Output the [X, Y] coordinate of the center of the cell containing the given text.  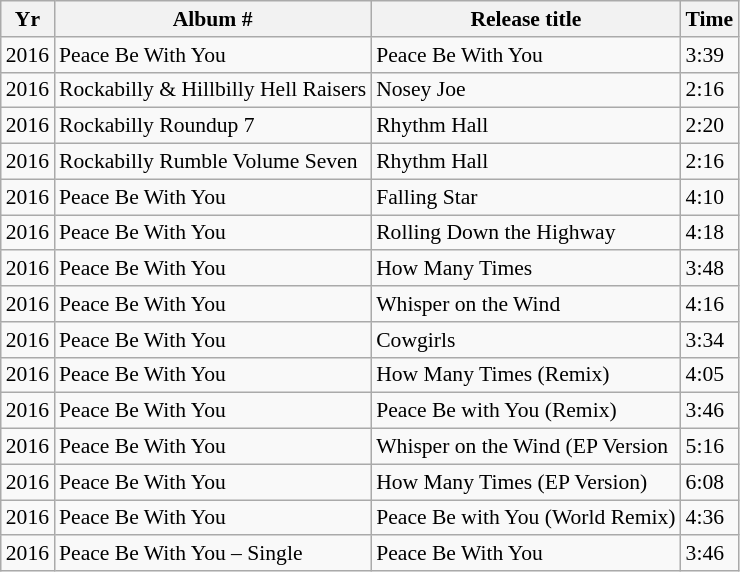
Rockabilly Rumble Volume Seven [212, 162]
How Many Times (Remix) [526, 375]
Yr [28, 19]
Time [710, 19]
Cowgirls [526, 340]
Peace Be with You (World Remix) [526, 518]
4:10 [710, 197]
Whisper on the Wind [526, 304]
6:08 [710, 482]
3:34 [710, 340]
4:18 [710, 233]
How Many Times (EP Version) [526, 482]
4:05 [710, 375]
Peace Be With You – Single [212, 554]
Rockabilly Roundup 7 [212, 126]
2:20 [710, 126]
Rockabilly & Hillbilly Hell Raisers [212, 90]
Nosey Joe [526, 90]
How Many Times [526, 269]
4:16 [710, 304]
Album # [212, 19]
3:39 [710, 55]
Rolling Down the Highway [526, 233]
Falling Star [526, 197]
3:48 [710, 269]
4:36 [710, 518]
5:16 [710, 447]
Release title [526, 19]
Whisper on the Wind (EP Version [526, 447]
Peace Be with You (Remix) [526, 411]
